Pinpoint the cell where the given text exists, returning its (x, y) midpoint coordinate. 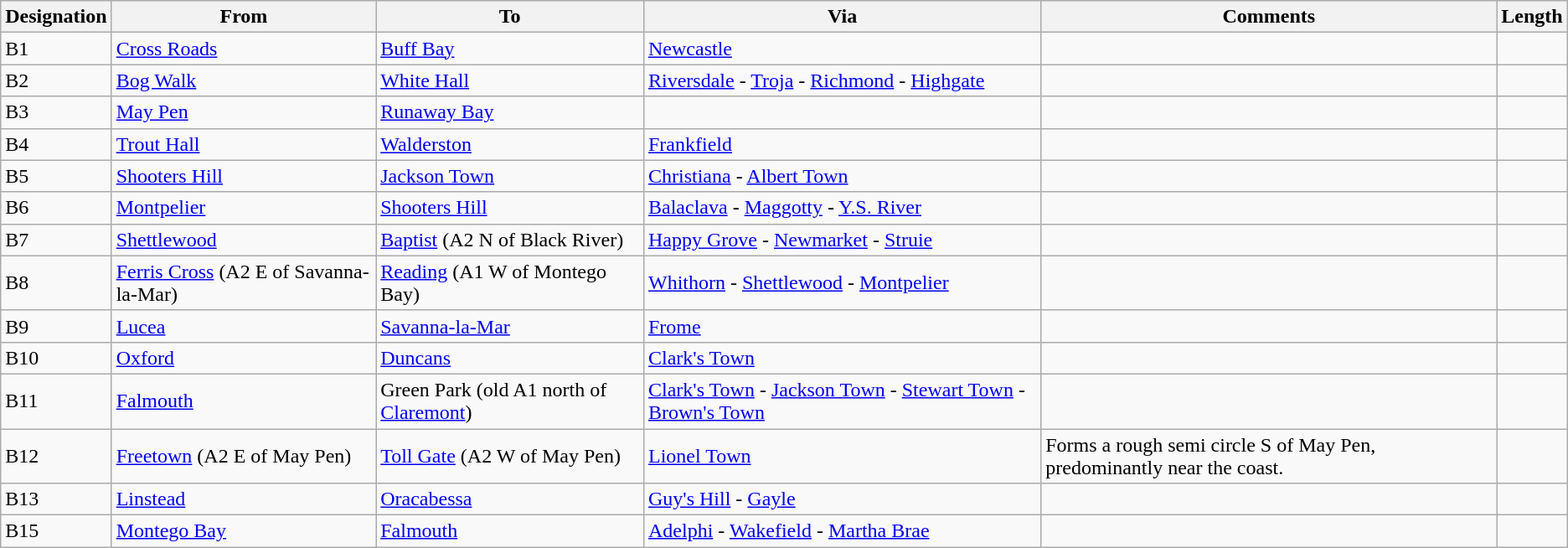
Via (842, 17)
Riversdale - Troja - Richmond - Highgate (842, 80)
Frankfield (842, 144)
Bog Walk (244, 80)
B11 (56, 401)
Newcastle (842, 49)
Ferris Cross (A2 E of Savanna-la-Mar) (244, 283)
Clark's Town (842, 358)
Oracabessa (510, 499)
B6 (56, 208)
B13 (56, 499)
Montpelier (244, 208)
Freetown (A2 E of May Pen) (244, 456)
May Pen (244, 112)
Green Park (old A1 north of Claremont) (510, 401)
B7 (56, 240)
Forms a rough semi circle S of May Pen, predominantly near the coast. (1269, 456)
Lucea (244, 326)
Savanna-la-Mar (510, 326)
White Hall (510, 80)
Balaclava - Maggotty - Y.S. River (842, 208)
Whithorn - Shettlewood - Montpelier (842, 283)
Christiana - Albert Town (842, 176)
Walderston (510, 144)
Reading (A1 W of Montego Bay) (510, 283)
Baptist (A2 N of Black River) (510, 240)
Duncans (510, 358)
Shettlewood (244, 240)
Buff Bay (510, 49)
Oxford (244, 358)
B15 (56, 531)
Happy Grove - Newmarket - Struie (842, 240)
Trout Hall (244, 144)
B8 (56, 283)
Length (1532, 17)
Cross Roads (244, 49)
Montego Bay (244, 531)
Runaway Bay (510, 112)
B9 (56, 326)
Clark's Town - Jackson Town - Stewart Town - Brown's Town (842, 401)
Jackson Town (510, 176)
B5 (56, 176)
From (244, 17)
B2 (56, 80)
B4 (56, 144)
To (510, 17)
Comments (1269, 17)
Toll Gate (A2 W of May Pen) (510, 456)
Frome (842, 326)
B1 (56, 49)
B3 (56, 112)
B10 (56, 358)
Adelphi - Wakefield - Martha Brae (842, 531)
Linstead (244, 499)
Lionel Town (842, 456)
Guy's Hill - Gayle (842, 499)
Designation (56, 17)
B12 (56, 456)
